Output the [X, Y] coordinate of the center of the cell containing the given text.  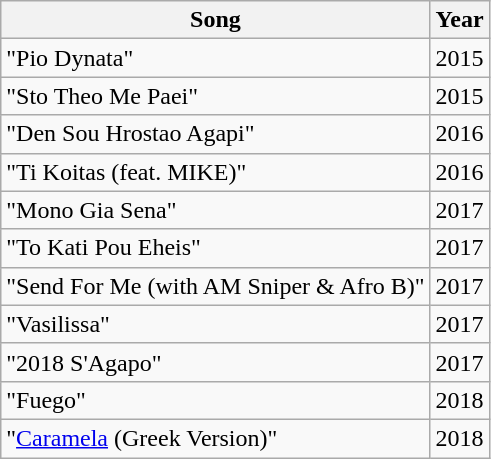
"Pio Dynata" [216, 58]
Song [216, 20]
"Ti Koitas (feat. MIKE)" [216, 172]
"Sto Theo Me Paei" [216, 96]
"To Kati Pou Eheis" [216, 248]
"2018 S'Agapo" [216, 362]
"Caramela (Greek Version)" [216, 438]
"Mono Gia Sena" [216, 210]
"Vasilissa" [216, 324]
"Fuego" [216, 400]
"Send For Me (with AM Sniper & Afro B)" [216, 286]
Year [460, 20]
"Den Sou Hrostao Agapi" [216, 134]
